Return the [x, y] coordinate for the center point of the cell that contains the specified text.  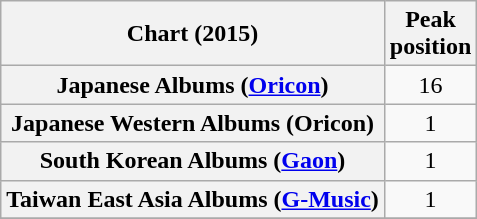
Japanese Albums (Oricon) [193, 85]
South Korean Albums (Gaon) [193, 161]
Peakposition [430, 34]
16 [430, 85]
Chart (2015) [193, 34]
Taiwan East Asia Albums (G-Music) [193, 199]
Japanese Western Albums (Oricon) [193, 123]
